Search for the cell housing the specified text and yield its [X, Y] center coordinate. 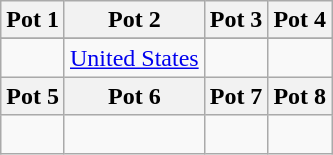
Pot 5 [33, 96]
Pot 1 [33, 20]
Pot 7 [236, 96]
Pot 3 [236, 20]
Pot 6 [134, 96]
Pot 2 [134, 20]
United States [134, 58]
Pot 4 [300, 20]
Pot 8 [300, 96]
